For the text-containing cell, return its midpoint in (X, Y) coordinate format. 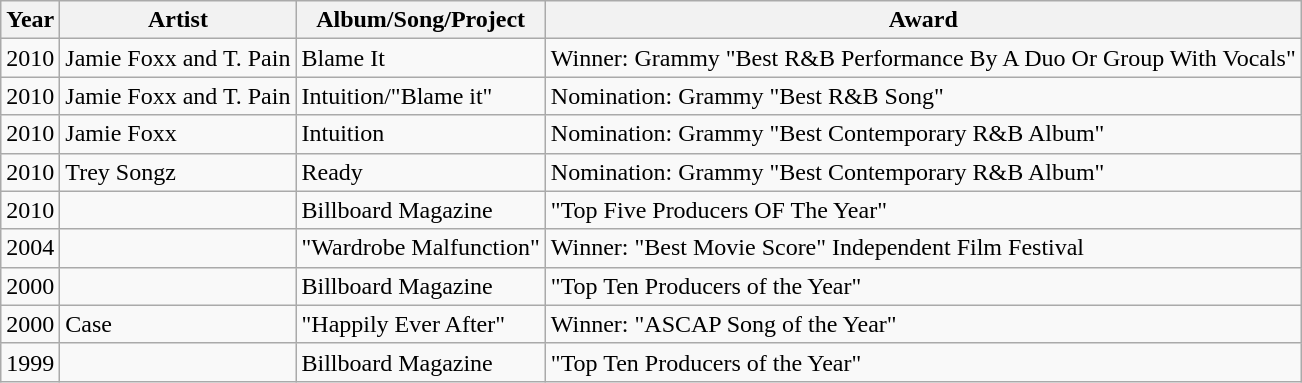
Trey Songz (178, 172)
Ready (420, 172)
Award (923, 20)
Case (178, 324)
Album/Song/Project (420, 20)
"Wardrobe Malfunction" (420, 248)
Winner: "ASCAP Song of the Year" (923, 324)
Jamie Foxx (178, 134)
1999 (30, 362)
Winner: "Best Movie Score" Independent Film Festival (923, 248)
Intuition/"Blame it" (420, 96)
Blame It (420, 58)
Year (30, 20)
Winner: Grammy "Best R&B Performance By A Duo Or Group With Vocals" (923, 58)
Nomination: Grammy "Best R&B Song" (923, 96)
"Happily Ever After" (420, 324)
Intuition (420, 134)
"Top Five Producers OF The Year" (923, 210)
2004 (30, 248)
Artist (178, 20)
